Return [X, Y] of the center of cell containing provided text 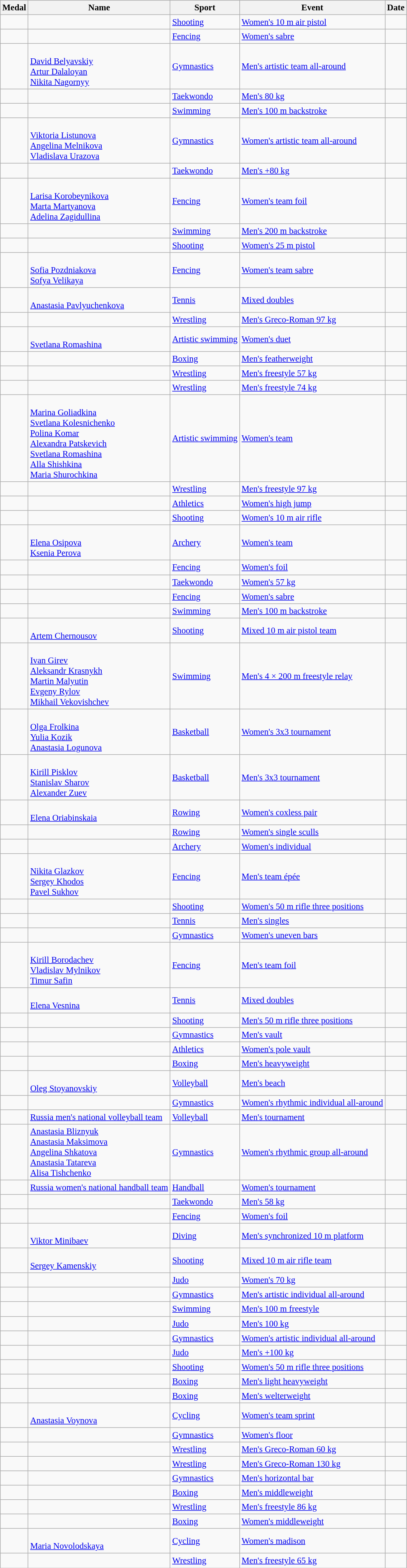
Men's heavyweight [312, 1063]
Women's 25 m pistol [312, 245]
Elena Vesnina [99, 1000]
Men's team épée [312, 877]
Men's 200 m backstroke [312, 231]
Women's madison [312, 1541]
Women's middleweight [312, 1522]
Artem Chernousov [99, 630]
Larisa KorobeynikovaMarta MartyanovaAdelina Zagidullina [99, 201]
Men's 3x3 tournament [312, 778]
Men's 50 m rifle three positions [312, 1020]
Men's 4 × 200 m freestyle relay [312, 676]
Kirill BorodachevVladislav MylnikovTimur Safin [99, 966]
Women's 57 kg [312, 582]
Mixed 10 m air rifle team [312, 1261]
Name [99, 8]
Men's featherweight [312, 359]
Svetlana Romashina [99, 339]
Diving [205, 1236]
Oleg Stoyanovskiy [99, 1083]
Women's team sabre [312, 270]
Russia women's national handball team [99, 1187]
Women's 10 m air rifle [312, 518]
Women's single sculls [312, 832]
Men's freestyle 86 kg [312, 1507]
Women's tournament [312, 1187]
Mixed 10 m air pistol team [312, 630]
Men's Greco-Roman 130 kg [312, 1464]
Men's freestyle 65 kg [312, 1561]
Men's light heavyweight [312, 1381]
Men's team foil [312, 966]
Men's freestyle 57 kg [312, 373]
Men's 100 m freestyle [312, 1309]
Elena Oriabinskaia [99, 812]
Anastasia Voynova [99, 1416]
Sport [205, 8]
Men's artistic individual all-around [312, 1295]
Men's tournament [312, 1117]
Marina GoliadkinaSvetlana KolesnichenkoPolina KomarAlexandra PatskevichSvetlana RomashinaAlla ShishkinaMaria Shurochkina [99, 438]
Men's vault [312, 1034]
Kirill PisklovStanislav SharovAlexander Zuev [99, 778]
Men's beach [312, 1083]
Viktor Minibaev [99, 1236]
Women's rhythmic individual all-around [312, 1103]
Women's individual [312, 847]
Women's rhythmic group all-around [312, 1152]
Women's duet [312, 339]
Women's team sprint [312, 1416]
Handball [205, 1187]
Women's floor [312, 1435]
Women's uneven bars [312, 935]
Men's synchronized 10 m platform [312, 1236]
Nikita GlazkovSergey KhodosPavel Sukhov [99, 877]
Women's 3x3 tournament [312, 732]
Men's freestyle 74 kg [312, 388]
Women's team foil [312, 201]
Elena OsipovaKsenia Perova [99, 543]
Women's pole vault [312, 1049]
Anastasia Pavlyuchenkova [99, 300]
Men's Greco-Roman 97 kg [312, 320]
Men's 80 kg [312, 96]
Viktoria ListunovaAngelina MelnikovaVladislava Urazova [99, 141]
Medal [15, 8]
Date [396, 8]
Men's singles [312, 921]
Men's +80 kg [312, 171]
Maria Novolodskaya [99, 1541]
Men's welterweight [312, 1396]
Women's 70 kg [312, 1280]
Men's freestyle 97 kg [312, 489]
Men's artistic team all-around [312, 67]
Men's 100 kg [312, 1323]
Men's middleweight [312, 1493]
David BelyavskiyArtur DalaloyanNikita Nagornyy [99, 67]
Men's +100 kg [312, 1352]
Ivan GirevAleksandr KrasnykhMartin MalyutinEvgeny RylovMikhail Vekovishchev [99, 676]
Women's artistic individual all-around [312, 1338]
Sergey Kamenskiy [99, 1261]
Anastasia BliznyukAnastasia MaksimovaAngelina ShkatovaAnastasia TatarevaAlisa Tishchenko [99, 1152]
Women's artistic team all-around [312, 141]
Men's Greco-Roman 60 kg [312, 1449]
Women's high jump [312, 504]
Men's 58 kg [312, 1202]
Women's coxless pair [312, 812]
Sofia PozdniakovaSofya Velikaya [99, 270]
Russia men's national volleyball team [99, 1117]
Event [312, 8]
Olga FrolkinaYulia KozikAnastasia Logunova [99, 732]
Men's horizontal bar [312, 1478]
Women's 10 m air pistol [312, 22]
